Locate the cell with the specified text and output its [x, y] center coordinate. 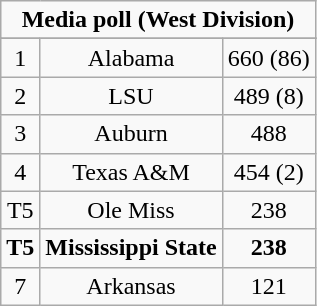
Texas A&M [131, 172]
Ole Miss [131, 210]
Media poll (West Division) [158, 20]
1 [20, 58]
121 [268, 286]
3 [20, 134]
Mississippi State [131, 248]
660 (86) [268, 58]
Alabama [131, 58]
488 [268, 134]
Auburn [131, 134]
Arkansas [131, 286]
2 [20, 96]
454 (2) [268, 172]
LSU [131, 96]
4 [20, 172]
7 [20, 286]
489 (8) [268, 96]
